Output the [x, y] coordinate of the center of the cell containing the given text.  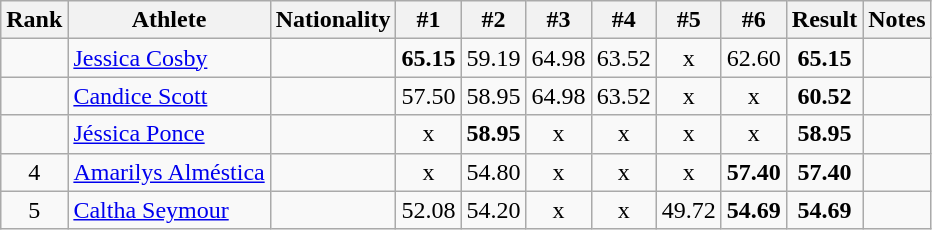
Amarilys Alméstica [169, 172]
62.60 [754, 58]
Jéssica Ponce [169, 134]
5 [34, 210]
Nationality [333, 20]
54.80 [494, 172]
Jessica Cosby [169, 58]
60.52 [824, 96]
Candice Scott [169, 96]
Caltha Seymour [169, 210]
#2 [494, 20]
#5 [688, 20]
#3 [558, 20]
Athlete [169, 20]
#6 [754, 20]
#4 [624, 20]
57.50 [428, 96]
52.08 [428, 210]
59.19 [494, 58]
54.20 [494, 210]
#1 [428, 20]
Rank [34, 20]
49.72 [688, 210]
4 [34, 172]
Result [824, 20]
Notes [897, 20]
